Locate the cell with the specified text and output its [x, y] center coordinate. 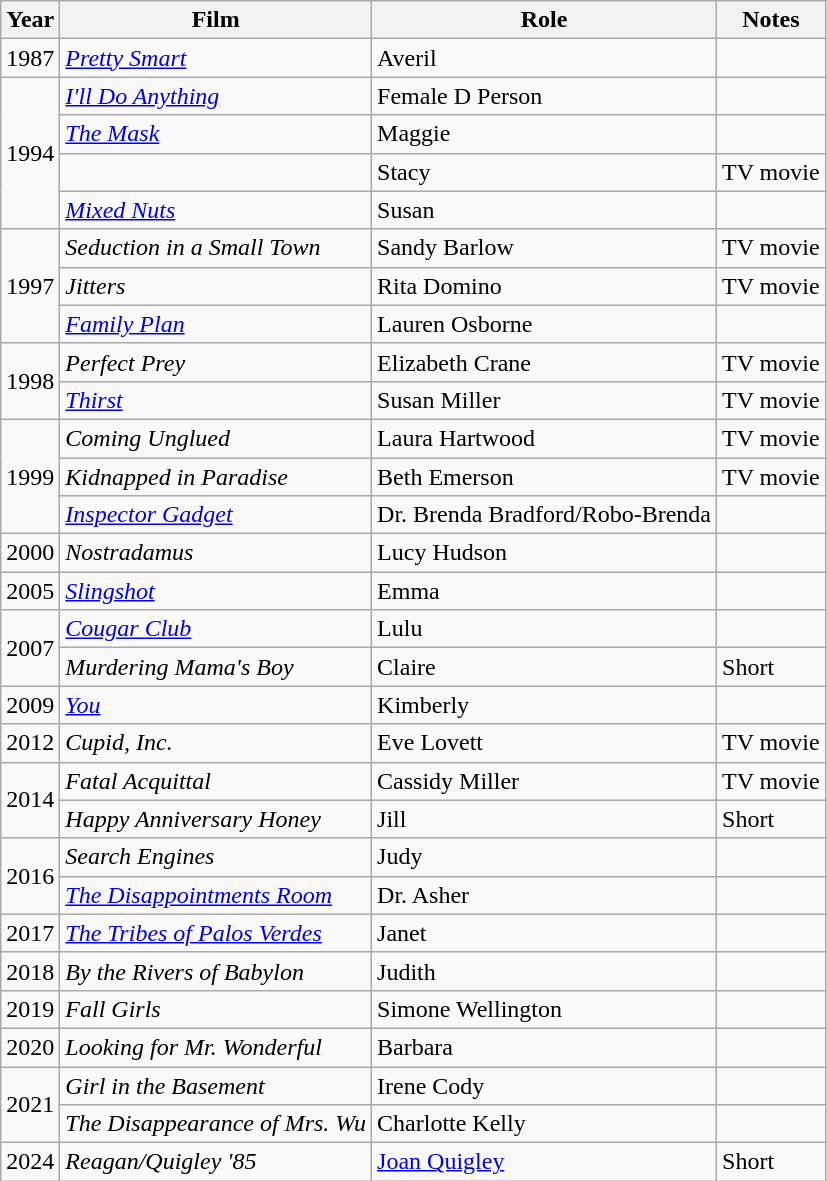
Susan Miller [544, 400]
2016 [30, 876]
I'll Do Anything [216, 96]
Thirst [216, 400]
Search Engines [216, 857]
The Tribes of Palos Verdes [216, 933]
Rita Domino [544, 286]
2007 [30, 648]
Seduction in a Small Town [216, 248]
Notes [772, 20]
Coming Unglued [216, 438]
Judy [544, 857]
Girl in the Basement [216, 1085]
Perfect Prey [216, 362]
Dr. Asher [544, 895]
Charlotte Kelly [544, 1124]
Emma [544, 591]
Inspector Gadget [216, 515]
Film [216, 20]
2017 [30, 933]
The Disappearance of Mrs. Wu [216, 1124]
2000 [30, 553]
Cupid, Inc. [216, 743]
2020 [30, 1047]
2014 [30, 800]
Irene Cody [544, 1085]
Cougar Club [216, 629]
2012 [30, 743]
Stacy [544, 172]
Elizabeth Crane [544, 362]
Fatal Acquittal [216, 781]
Kimberly [544, 705]
Sandy Barlow [544, 248]
2005 [30, 591]
Eve Lovett [544, 743]
Happy Anniversary Honey [216, 819]
1999 [30, 476]
Female D Person [544, 96]
Family Plan [216, 324]
2009 [30, 705]
2018 [30, 971]
Pretty Smart [216, 58]
Reagan/Quigley '85 [216, 1162]
1987 [30, 58]
Cassidy Miller [544, 781]
Janet [544, 933]
Slingshot [216, 591]
2019 [30, 1009]
Jill [544, 819]
Murdering Mama's Boy [216, 667]
Fall Girls [216, 1009]
You [216, 705]
Maggie [544, 134]
By the Rivers of Babylon [216, 971]
2024 [30, 1162]
Nostradamus [216, 553]
Laura Hartwood [544, 438]
1998 [30, 381]
Role [544, 20]
Susan [544, 210]
Dr. Brenda Bradford/Robo-Brenda [544, 515]
Year [30, 20]
The Mask [216, 134]
Looking for Mr. Wonderful [216, 1047]
Beth Emerson [544, 477]
Averil [544, 58]
Lucy Hudson [544, 553]
Mixed Nuts [216, 210]
Simone Wellington [544, 1009]
Lulu [544, 629]
Barbara [544, 1047]
Claire [544, 667]
Judith [544, 971]
Joan Quigley [544, 1162]
Jitters [216, 286]
The Disappointments Room [216, 895]
1997 [30, 286]
1994 [30, 153]
2021 [30, 1104]
Kidnapped in Paradise [216, 477]
Lauren Osborne [544, 324]
